Capture the cell that displays the provided text and extract its (x, y) central coordinate. 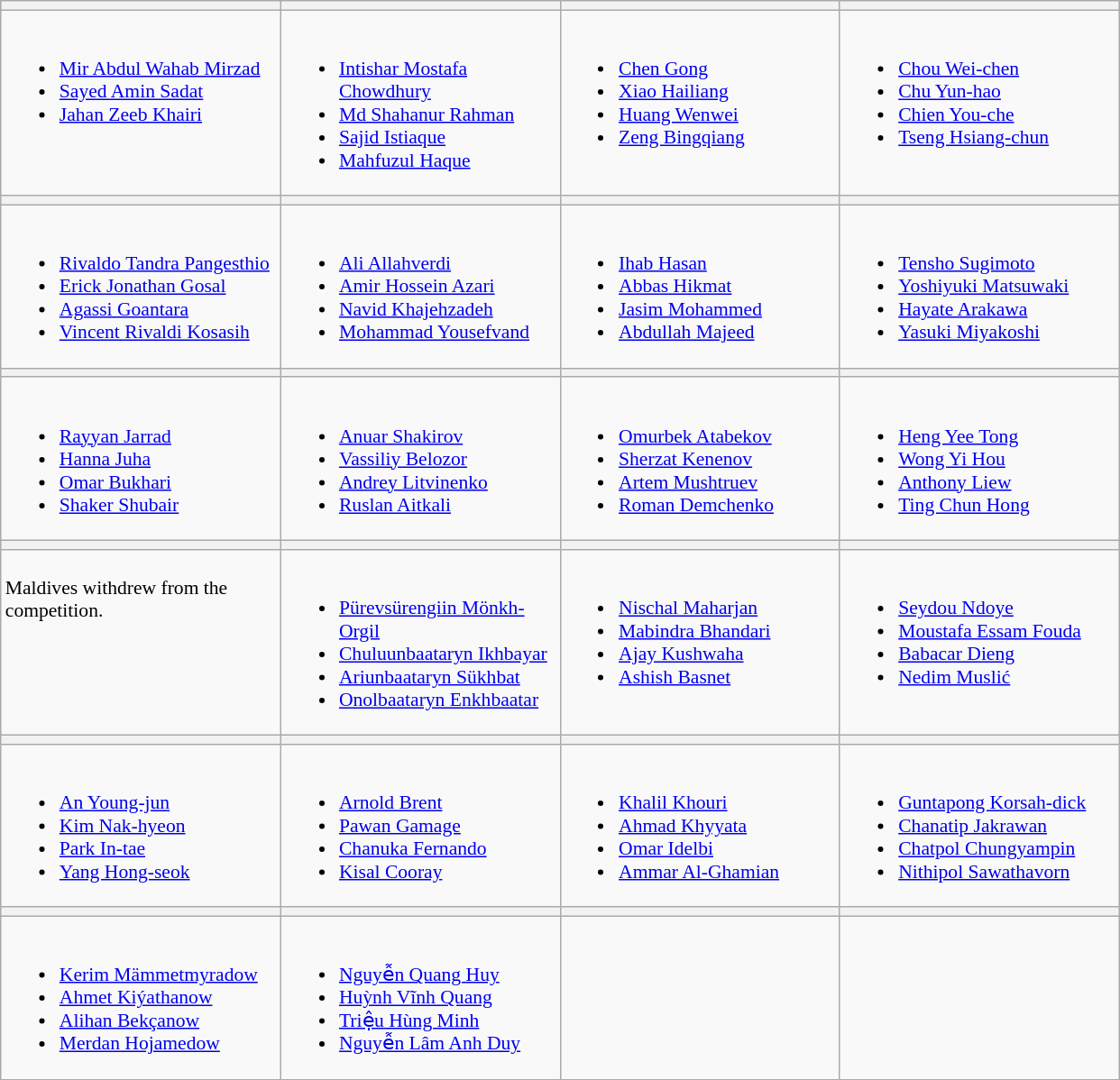
Ali AllahverdiAmir Hossein AzariNavid KhajehzadehMohammad Yousefvand (420, 287)
Mir Abdul Wahab MirzadSayed Amin SadatJahan Zeeb Khairi (141, 103)
Pürevsürengiin Mönkh-OrgilChuluunbaataryn IkhbayarAriunbaataryn SükhbatOnolbaataryn Enkhbaatar (420, 643)
Rivaldo Tandra PangesthioErick Jonathan GosalAgassi GoantaraVincent Rivaldi Kosasih (141, 287)
Omurbek AtabekovSherzat KenenovArtem MushtruevRoman Demchenko (700, 460)
Nguyễn Quang HuyHuỳnh Vĩnh QuangTriệu Hùng MinhNguyễn Lâm Anh Duy (420, 999)
Heng Yee TongWong Yi HouAnthony LiewTing Chun Hong (979, 460)
Intishar Mostafa ChowdhuryMd Shahanur RahmanSajid IstiaqueMahfuzul Haque (420, 103)
Anuar ShakirovVassiliy BelozorAndrey LitvinenkoRuslan Aitkali (420, 460)
An Young-junKim Nak-hyeonPark In-taeYang Hong-seok (141, 826)
Khalil KhouriAhmad KhyyataOmar IdelbiAmmar Al-Ghamian (700, 826)
Guntapong Korsah-dickChanatip JakrawanChatpol ChungyampinNithipol Sawathavorn (979, 826)
Nischal MaharjanMabindra BhandariAjay KushwahaAshish Basnet (700, 643)
Tensho SugimotoYoshiyuki MatsuwakiHayate ArakawaYasuki Miyakoshi (979, 287)
Arnold BrentPawan GamageChanuka FernandoKisal Cooray (420, 826)
Chen GongXiao HailiangHuang WenweiZeng Bingqiang (700, 103)
Rayyan JarradHanna JuhaOmar BukhariShaker Shubair (141, 460)
Kerim MämmetmyradowAhmet KiýathanowAlihan BekçanowMerdan Hojamedow (141, 999)
Ihab HasanAbbas HikmatJasim MohammedAbdullah Majeed (700, 287)
Seydou NdoyeMoustafa Essam FoudaBabacar DiengNedim Muslić (979, 643)
Maldives withdrew from the competition. (141, 643)
Chou Wei-chenChu Yun-haoChien You-cheTseng Hsiang-chun (979, 103)
